Return [x, y] of the center of cell containing provided text 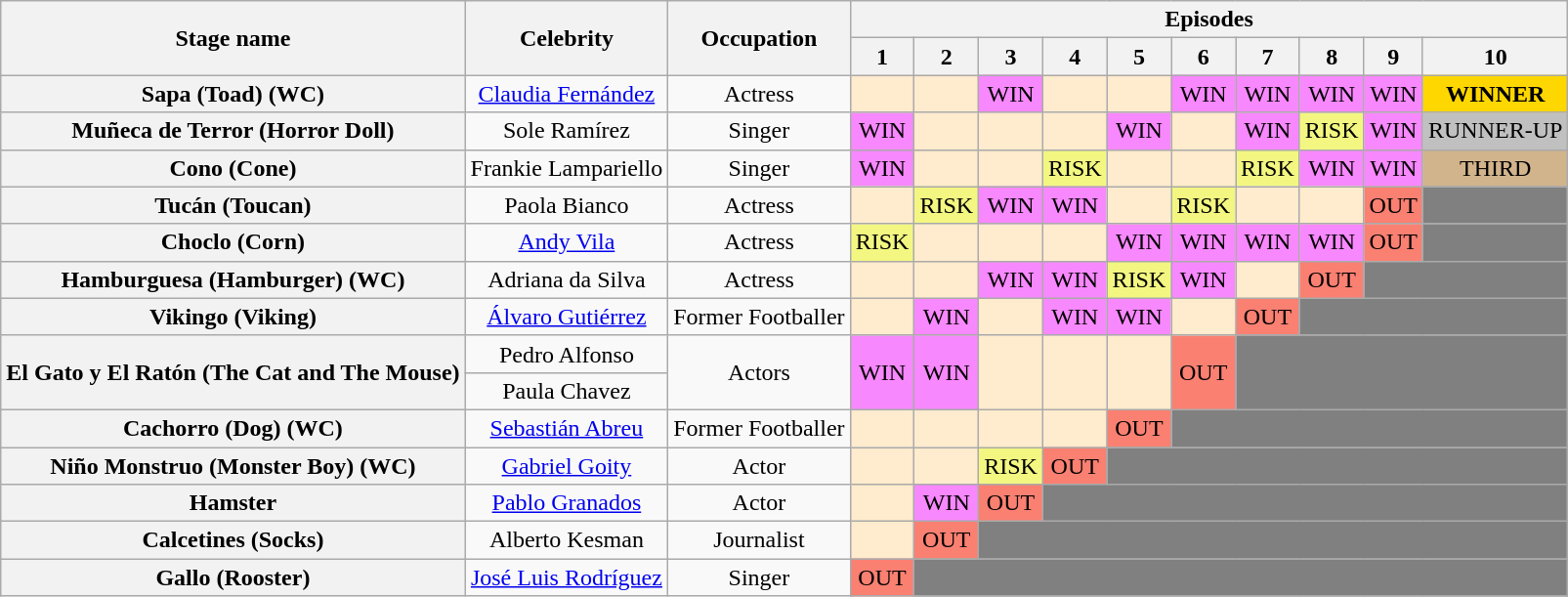
Paula Chavez [567, 391]
Alberto Kesman [567, 540]
Choclo (Corn) [233, 242]
Claudia Fernández [567, 94]
Muñeca de Terror (Horror Doll) [233, 131]
THIRD [1495, 168]
Calcetines (Socks) [233, 540]
Hamster [233, 503]
2 [947, 57]
6 [1204, 57]
Episodes [1209, 20]
Sapa (Toad) (WC) [233, 94]
Vikingo (Viking) [233, 317]
Pablo Granados [567, 503]
Cono (Cone) [233, 168]
Paola Bianco [567, 205]
WINNER [1495, 94]
El Gato y El Ratón (The Cat and The Mouse) [233, 372]
Gallo (Rooster) [233, 577]
Frankie Lampariello [567, 168]
Journalist [759, 540]
5 [1139, 57]
Stage name [233, 38]
Álvaro Gutiérrez [567, 317]
Sole Ramírez [567, 131]
9 [1393, 57]
7 [1268, 57]
RUNNER-UP [1495, 131]
8 [1332, 57]
Tucán (Toucan) [233, 205]
3 [1011, 57]
Cachorro (Dog) (WC) [233, 428]
10 [1495, 57]
Celebrity [567, 38]
Actors [759, 372]
Pedro Alfonso [567, 354]
Hamburguesa (Hamburger) (WC) [233, 279]
Gabriel Goity [567, 466]
Niño Monstruo (Monster Boy) (WC) [233, 466]
Sebastián Abreu [567, 428]
4 [1075, 57]
1 [882, 57]
Andy Vila [567, 242]
Adriana da Silva [567, 279]
José Luis Rodríguez [567, 577]
Occupation [759, 38]
